Find where the given text appears and provide that cell's center as [x, y] coordinate. 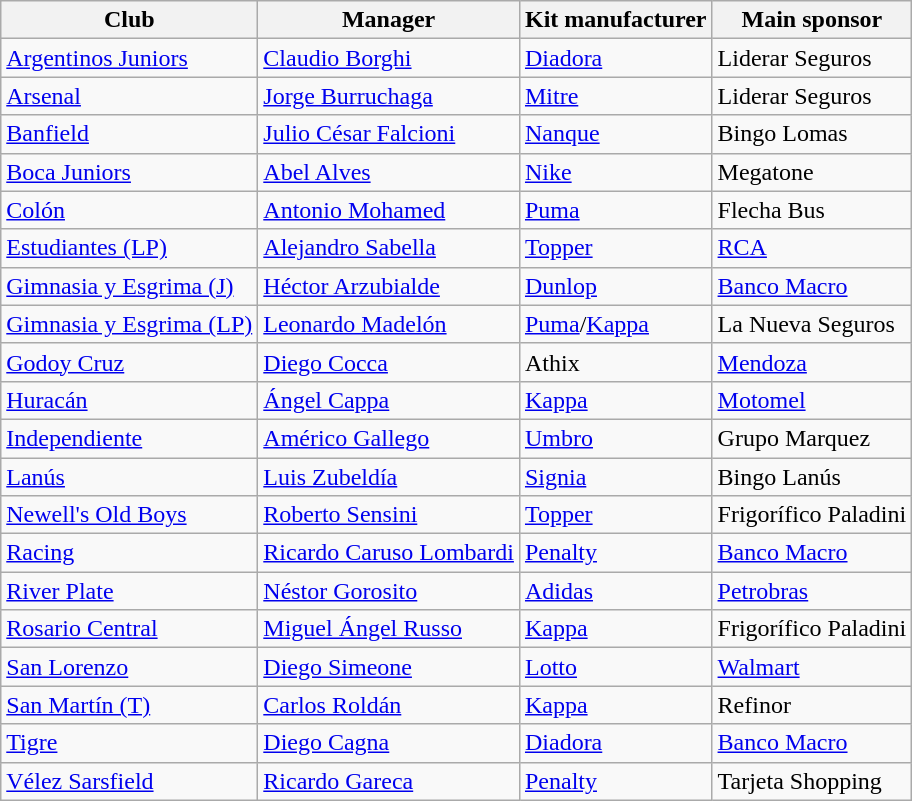
Walmart [812, 667]
La Nueva Seguros [812, 324]
Flecha Bus [812, 210]
Puma/Kappa [616, 324]
Motomel [812, 400]
Mendoza [812, 362]
Gimnasia y Esgrima (LP) [130, 324]
Bingo Lomas [812, 134]
Godoy Cruz [130, 362]
Leonardo Madelón [389, 324]
Main sponsor [812, 20]
Signia [616, 477]
Lanús [130, 477]
Banfield [130, 134]
Claudio Borghi [389, 58]
Racing [130, 553]
Ricardo Gareca [389, 781]
Tigre [130, 743]
RCA [812, 248]
Adidas [616, 591]
Estudiantes (LP) [130, 248]
Nanque [616, 134]
Carlos Roldán [389, 705]
Lotto [616, 667]
Megatone [812, 172]
Nike [616, 172]
Héctor Arzubialde [389, 286]
Boca Juniors [130, 172]
Argentinos Juniors [130, 58]
Newell's Old Boys [130, 515]
Petrobras [812, 591]
Antonio Mohamed [389, 210]
Américo Gallego [389, 438]
Bingo Lanús [812, 477]
Rosario Central [130, 629]
Jorge Burruchaga [389, 96]
Roberto Sensini [389, 515]
Gimnasia y Esgrima (J) [130, 286]
San Lorenzo [130, 667]
River Plate [130, 591]
Athix [616, 362]
Diego Simeone [389, 667]
Kit manufacturer [616, 20]
Diego Cagna [389, 743]
Independiente [130, 438]
Umbro [616, 438]
Diego Cocca [389, 362]
Grupo Marquez [812, 438]
Julio César Falcioni [389, 134]
Vélez Sarsfield [130, 781]
Colón [130, 210]
Arsenal [130, 96]
Manager [389, 20]
Ángel Cappa [389, 400]
Dunlop [616, 286]
Néstor Gorosito [389, 591]
Club [130, 20]
San Martín (T) [130, 705]
Miguel Ángel Russo [389, 629]
Abel Alves [389, 172]
Refinor [812, 705]
Ricardo Caruso Lombardi [389, 553]
Mitre [616, 96]
Alejandro Sabella [389, 248]
Tarjeta Shopping [812, 781]
Luis Zubeldía [389, 477]
Puma [616, 210]
Huracán [130, 400]
